Pinpoint the cell where the given text exists, returning its (x, y) midpoint coordinate. 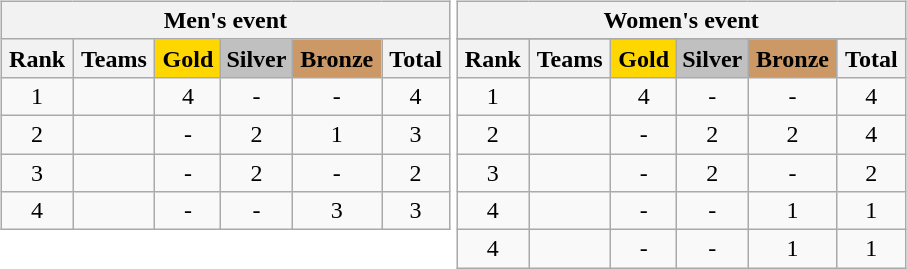
Men's event (225, 20)
Women's event (681, 20)
